Output the [X, Y] coordinate of the center of the cell containing the given text.  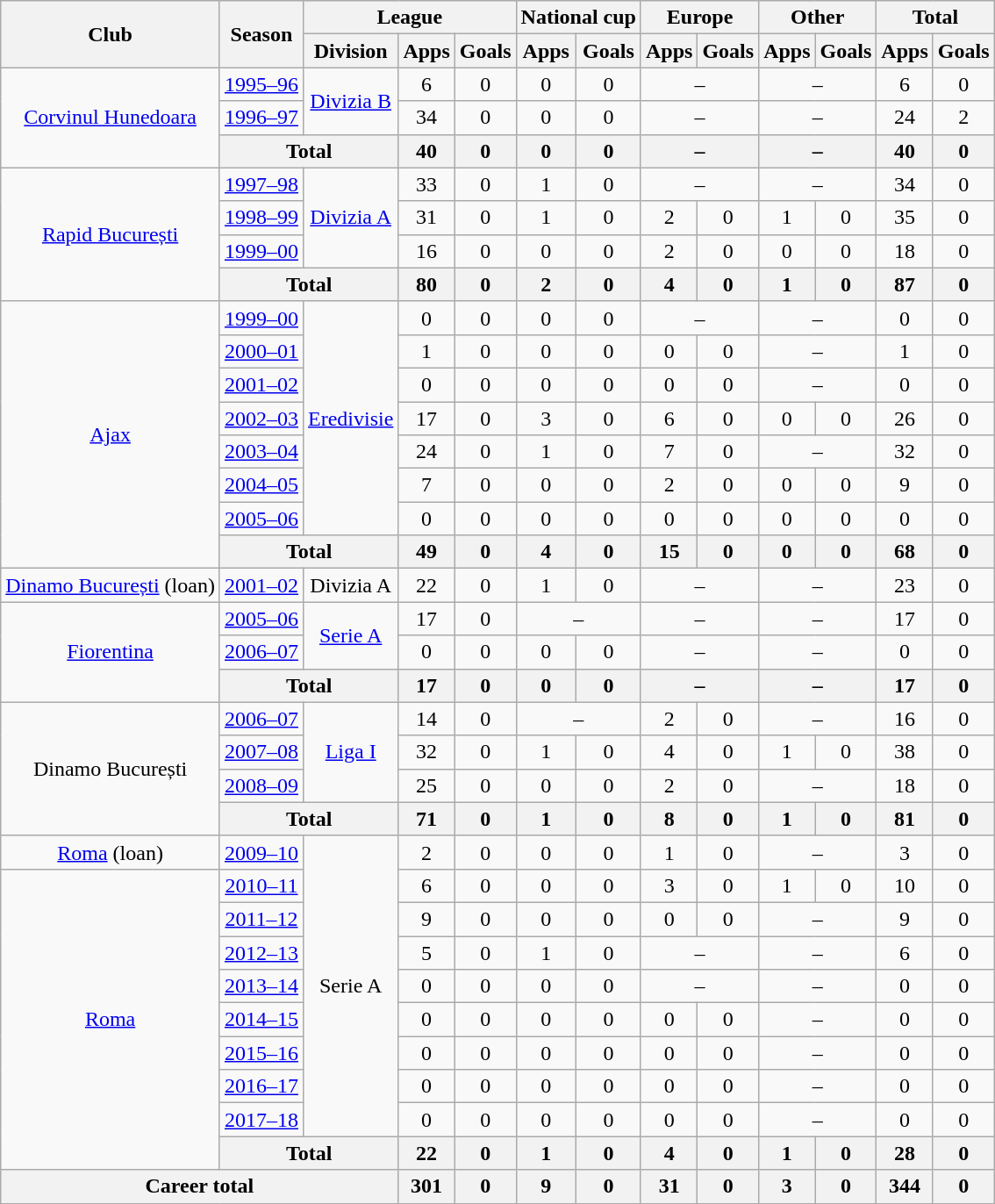
Dinamo București [111, 769]
Season [261, 34]
2009–10 [261, 852]
2000–01 [261, 351]
2016–17 [261, 1086]
Dinamo București (loan) [111, 585]
33 [426, 184]
15 [669, 552]
Eredivisie [350, 418]
14 [426, 719]
10 [905, 885]
Fiorentina [111, 652]
2004–05 [261, 485]
Rapid București [111, 234]
2002–03 [261, 419]
2007–08 [261, 752]
80 [426, 284]
2003–04 [261, 452]
2017–18 [261, 1120]
Division [350, 51]
Divizia B [350, 101]
87 [905, 284]
81 [905, 819]
8 [669, 819]
Roma [111, 1020]
301 [426, 1186]
Ajax [111, 434]
35 [905, 218]
2013–14 [261, 986]
25 [426, 785]
1998–99 [261, 218]
344 [905, 1186]
Roma (loan) [111, 852]
Career total [200, 1186]
2015–16 [261, 1053]
38 [905, 752]
26 [905, 419]
5 [426, 952]
2010–11 [261, 885]
71 [426, 819]
1997–98 [261, 184]
1996–97 [261, 118]
2014–15 [261, 1020]
Corvinul Hunedoara [111, 118]
23 [905, 585]
2008–09 [261, 785]
28 [905, 1153]
Club [111, 34]
49 [426, 552]
2012–13 [261, 952]
68 [905, 552]
League [409, 18]
1995–96 [261, 84]
2011–12 [261, 919]
Liga I [350, 752]
National cup [578, 18]
Other [818, 18]
Europe [699, 18]
